Return the [X, Y] coordinate for the center point of the cell that contains the specified text.  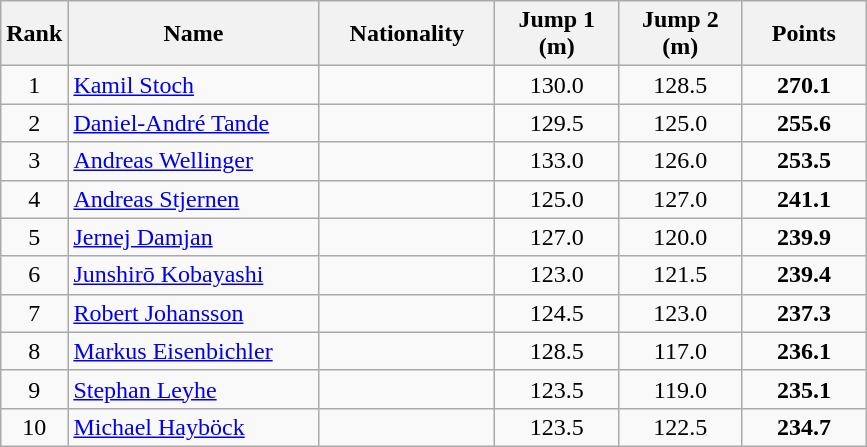
4 [34, 199]
239.4 [804, 275]
7 [34, 313]
239.9 [804, 237]
237.3 [804, 313]
Junshirō Kobayashi [194, 275]
Jump 1 (m) [557, 34]
Nationality [407, 34]
117.0 [681, 351]
235.1 [804, 389]
124.5 [557, 313]
122.5 [681, 427]
Andreas Wellinger [194, 161]
Kamil Stoch [194, 85]
119.0 [681, 389]
3 [34, 161]
236.1 [804, 351]
Points [804, 34]
2 [34, 123]
Markus Eisenbichler [194, 351]
Jernej Damjan [194, 237]
126.0 [681, 161]
10 [34, 427]
5 [34, 237]
Daniel-André Tande [194, 123]
1 [34, 85]
253.5 [804, 161]
120.0 [681, 237]
Robert Johansson [194, 313]
121.5 [681, 275]
241.1 [804, 199]
8 [34, 351]
133.0 [557, 161]
129.5 [557, 123]
270.1 [804, 85]
Michael Hayböck [194, 427]
Rank [34, 34]
Stephan Leyhe [194, 389]
Name [194, 34]
255.6 [804, 123]
9 [34, 389]
Jump 2 (m) [681, 34]
234.7 [804, 427]
6 [34, 275]
130.0 [557, 85]
Andreas Stjernen [194, 199]
